Capture the cell that displays the provided text and extract its (X, Y) central coordinate. 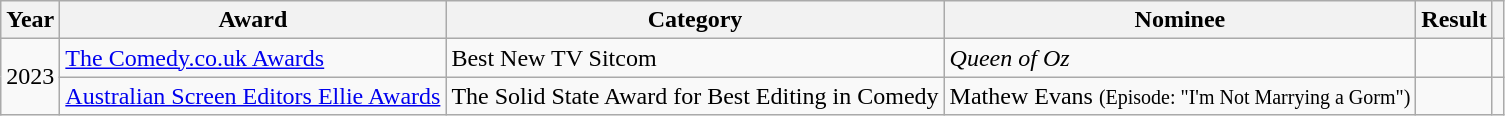
2023 (30, 77)
Result (1454, 20)
Queen of Oz (1180, 58)
Nominee (1180, 20)
Award (253, 20)
Best New TV Sitcom (695, 58)
Year (30, 20)
Mathew Evans (Episode: "I'm Not Marrying a Gorm") (1180, 96)
Category (695, 20)
The Solid State Award for Best Editing in Comedy (695, 96)
Australian Screen Editors Ellie Awards (253, 96)
The Comedy.co.uk Awards (253, 58)
